Search for the cell housing the specified text and yield its (X, Y) center coordinate. 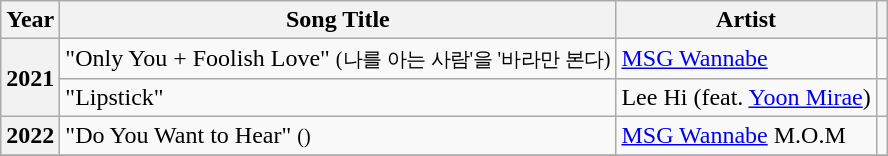
"Only You + Foolish Love" (나를 아는 사람'을 '바라만 본다) (338, 59)
MSG Wannabe M.O.M (746, 135)
Artist (746, 20)
Song Title (338, 20)
Lee Hi (feat. Yoon Mirae) (746, 97)
"Do You Want to Hear" () (338, 135)
2022 (30, 135)
Year (30, 20)
"Lipstick" (338, 97)
MSG Wannabe (746, 59)
2021 (30, 78)
